From the cell containing the given text, extract its center point as (x, y) coordinate. 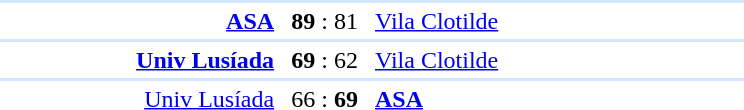
ASA (138, 21)
69 : 62 (325, 60)
89 : 81 (325, 21)
Univ Lusíada (138, 60)
